Pinpoint the cell where the given text exists, returning its [X, Y] midpoint coordinate. 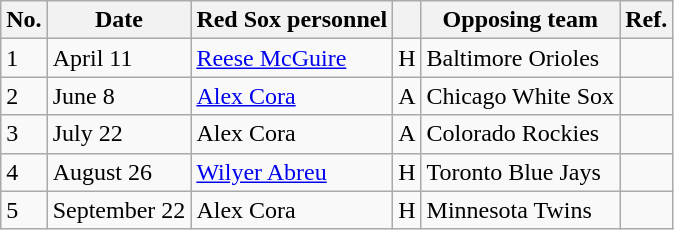
September 22 [119, 210]
Colorado Rockies [520, 134]
Minnesota Twins [520, 210]
2 [24, 96]
4 [24, 172]
July 22 [119, 134]
Chicago White Sox [520, 96]
Ref. [646, 20]
Baltimore Orioles [520, 58]
1 [24, 58]
Wilyer Abreu [292, 172]
Date [119, 20]
August 26 [119, 172]
Reese McGuire [292, 58]
Opposing team [520, 20]
No. [24, 20]
3 [24, 134]
5 [24, 210]
June 8 [119, 96]
April 11 [119, 58]
Toronto Blue Jays [520, 172]
Red Sox personnel [292, 20]
